Identify which cell holds the provided text, then report its (x, y) central coordinate. 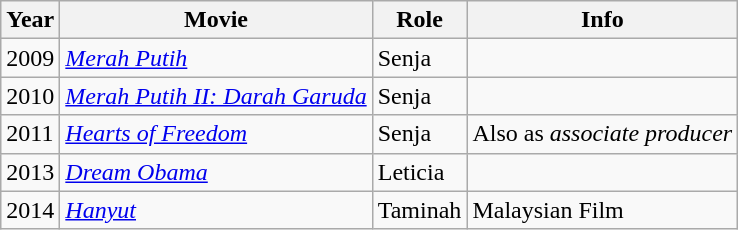
Merah Putih II: Darah Garuda (216, 96)
Dream Obama (216, 172)
Malaysian Film (602, 210)
2014 (30, 210)
Hearts of Freedom (216, 134)
2009 (30, 58)
Also as associate producer (602, 134)
Leticia (420, 172)
Role (420, 20)
Info (602, 20)
2013 (30, 172)
Merah Putih (216, 58)
Year (30, 20)
2011 (30, 134)
Hanyut (216, 210)
Movie (216, 20)
2010 (30, 96)
Taminah (420, 210)
